Extract the (x, y) coordinate from the center of the cell holding the provided text.  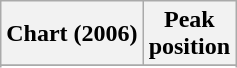
Chart (2006) (72, 34)
Peakposition (189, 34)
